Search for the cell housing the specified text and yield its [X, Y] center coordinate. 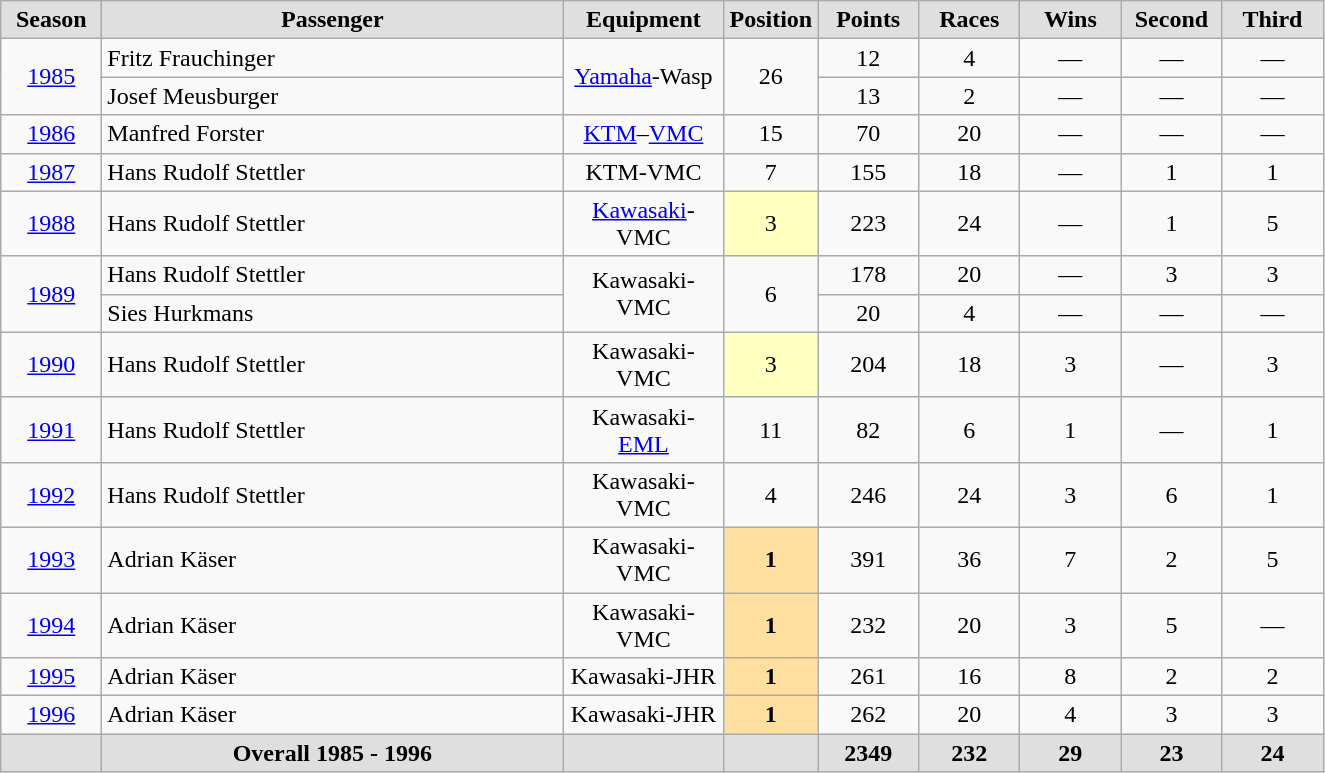
11 [771, 430]
Equipment [644, 20]
391 [868, 560]
1989 [52, 294]
8 [1070, 677]
1993 [52, 560]
1992 [52, 494]
Second [1172, 20]
12 [868, 58]
1994 [52, 624]
246 [868, 494]
262 [868, 715]
1987 [52, 172]
Position [771, 20]
261 [868, 677]
1986 [52, 134]
82 [868, 430]
KTM-VMC [644, 172]
Races [970, 20]
Season [52, 20]
Third [1272, 20]
26 [771, 77]
16 [970, 677]
2349 [868, 753]
29 [1070, 753]
Sies Hurkmans [332, 313]
Josef Meusburger [332, 96]
Points [868, 20]
Fritz Frauchinger [332, 58]
15 [771, 134]
1996 [52, 715]
Overall 1985 - 1996 [332, 753]
1988 [52, 224]
1990 [52, 364]
1995 [52, 677]
1991 [52, 430]
Kawasaki-EML [644, 430]
1985 [52, 77]
223 [868, 224]
Yamaha-Wasp [644, 77]
KTM–VMC [644, 134]
Wins [1070, 20]
178 [868, 275]
36 [970, 560]
70 [868, 134]
Passenger [332, 20]
155 [868, 172]
13 [868, 96]
Manfred Forster [332, 134]
23 [1172, 753]
204 [868, 364]
